Return (x, y) of the center of cell containing provided text 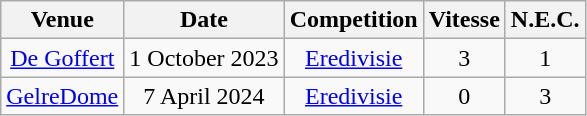
De Goffert (62, 58)
Vitesse (464, 20)
1 October 2023 (204, 58)
1 (545, 58)
N.E.C. (545, 20)
Competition (354, 20)
GelreDome (62, 96)
Date (204, 20)
7 April 2024 (204, 96)
0 (464, 96)
Venue (62, 20)
